Detect which cell encompasses the target text, then output its (x, y) center coordinate. 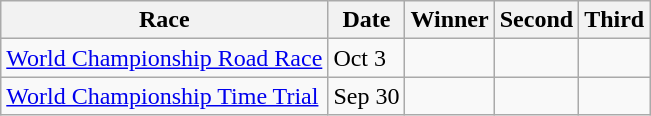
Winner (450, 20)
Oct 3 (366, 58)
World Championship Time Trial (164, 96)
Third (614, 20)
Race (164, 20)
World Championship Road Race (164, 58)
Date (366, 20)
Sep 30 (366, 96)
Second (536, 20)
